Return (X, Y) of the center of cell containing provided text 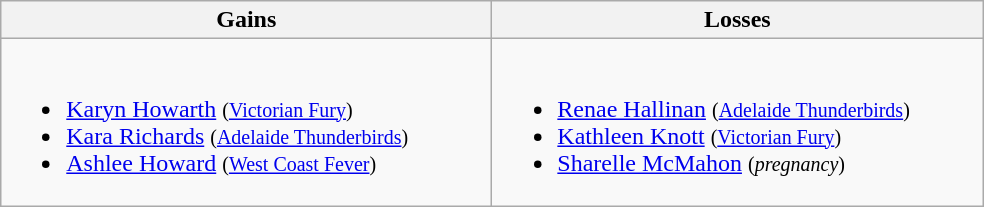
Renae Hallinan (Adelaide Thunderbirds)Kathleen Knott (Victorian Fury)Sharelle McMahon (pregnancy) (738, 122)
Losses (738, 20)
Karyn Howarth (Victorian Fury)Kara Richards (Adelaide Thunderbirds)Ashlee Howard (West Coast Fever) (246, 122)
Gains (246, 20)
